Extract the [x, y] coordinate from the center of the cell holding the provided text.  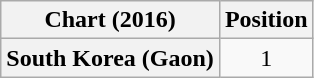
1 [266, 58]
Chart (2016) [110, 20]
South Korea (Gaon) [110, 58]
Position [266, 20]
